Search for the cell housing the specified text and yield its (x, y) center coordinate. 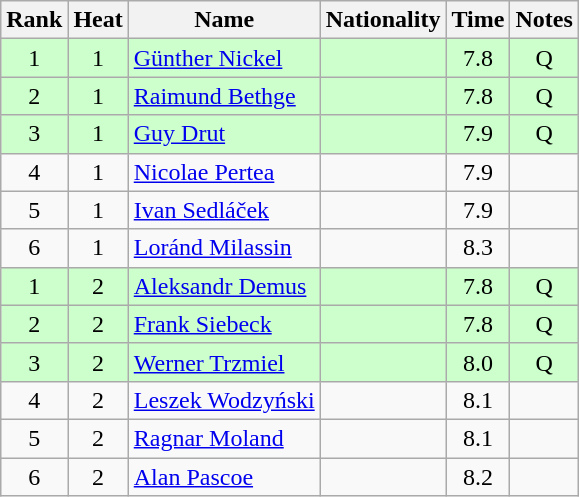
Nicolae Pertea (224, 172)
Name (224, 20)
Leszek Wodzyński (224, 400)
Notes (544, 20)
Rank (34, 20)
Raimund Bethge (224, 96)
Alan Pascoe (224, 477)
8.0 (478, 362)
Nationality (383, 20)
Aleksandr Demus (224, 286)
Guy Drut (224, 134)
Loránd Milassin (224, 248)
8.2 (478, 477)
Günther Nickel (224, 58)
Werner Trzmiel (224, 362)
Time (478, 20)
Heat (98, 20)
8.3 (478, 248)
Frank Siebeck (224, 324)
Ragnar Moland (224, 438)
Ivan Sedláček (224, 210)
